Scan for the cell matching the given text and deliver its (x, y) coordinate at center. 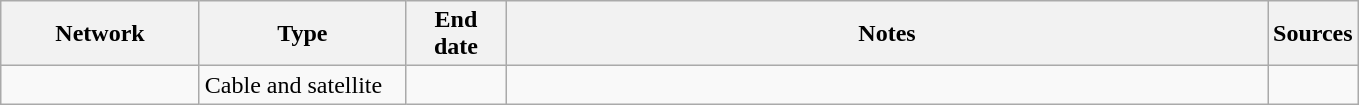
Notes (886, 34)
Type (302, 34)
Network (100, 34)
Sources (1314, 34)
Cable and satellite (302, 85)
End date (456, 34)
